Identify which cell holds the provided text, then report its [x, y] central coordinate. 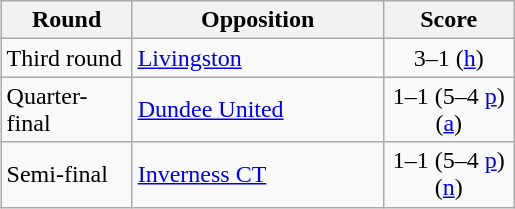
1–1 (5–4 p) (n) [448, 174]
Livingston [258, 58]
Inverness CT [258, 174]
Dundee United [258, 110]
Quarter-final [66, 110]
Opposition [258, 20]
1–1 (5–4 p) (a) [448, 110]
Score [448, 20]
Semi-final [66, 174]
Round [66, 20]
Third round [66, 58]
3–1 (h) [448, 58]
